Pinpoint the cell where the given text exists, returning its (x, y) midpoint coordinate. 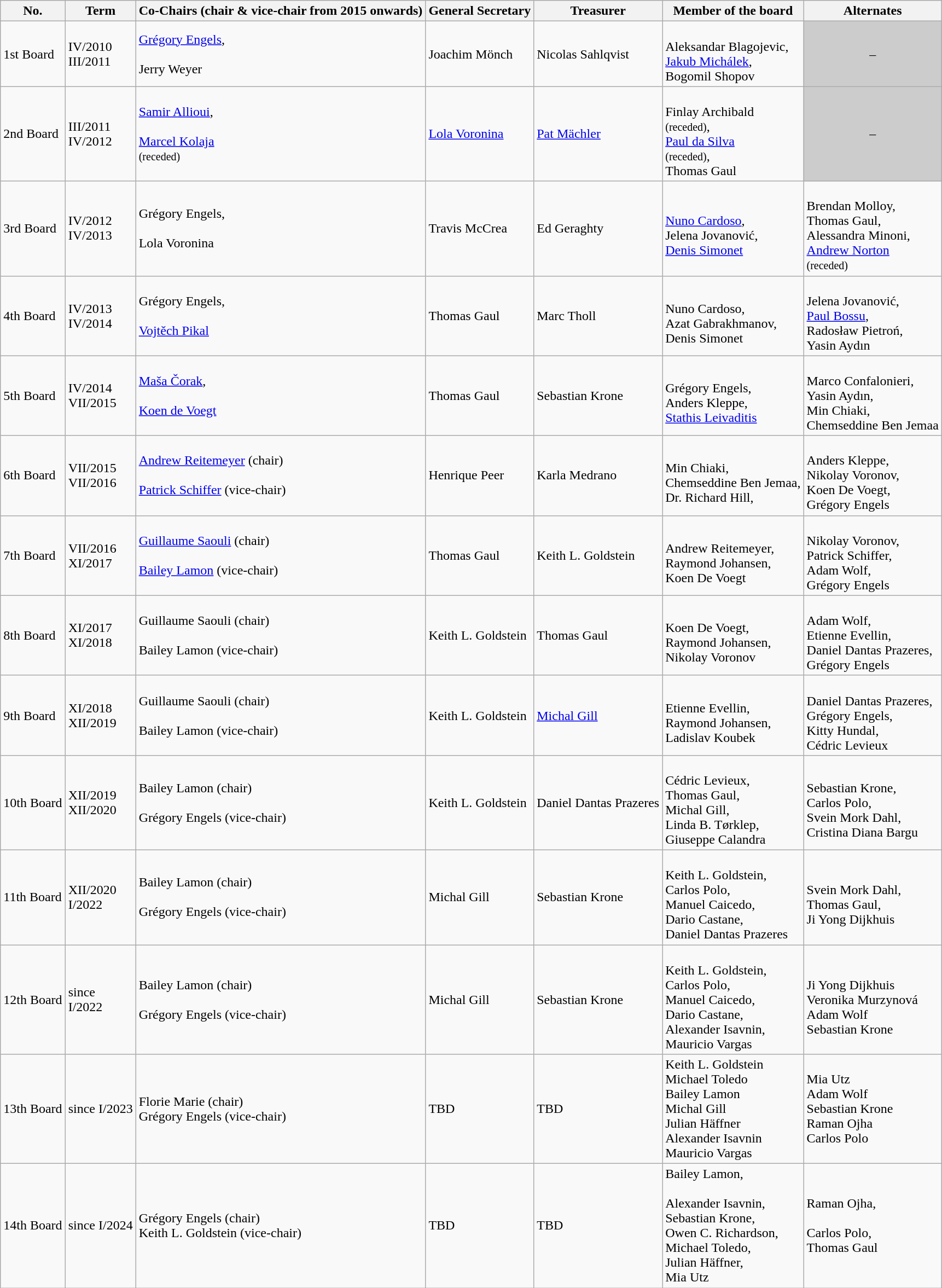
Henrique Peer (480, 475)
IV/2012IV/2013 (101, 229)
Grégory Engels, Jerry Weyer (281, 54)
Nuno Cardoso, Jelena Jovanović, Denis Simonet (733, 229)
XII/2019XII/2020 (101, 802)
Grégory Engels (chair) Keith L. Goldstein (vice-chair) (281, 1226)
Nuno Cardoso, Azat Gabrakhmanov, Denis Simonet (733, 316)
2nd Board (33, 134)
Grégory Engels, Vojtěch Pikal (281, 316)
VII/2015VII/2016 (101, 475)
No. (33, 11)
Anders Kleppe, Nikolay Voronov, Koen De Voegt, Grégory Engels (873, 475)
General Secretary (480, 11)
Etienne Evellin, Raymond Johansen, Ladislav Koubek (733, 715)
Grégory Engels, Lola Voronina (281, 229)
Cédric Levieux, Thomas Gaul, Michal Gill, Linda B. Tørklep, Giuseppe Calandra (733, 802)
Samir Allioui, Marcel Kolaja(receded) (281, 134)
IV/2010III/2011 (101, 54)
Aleksandar Blagojevic, Jakub Michálek, Bogomil Shopov (733, 54)
IV/2014VII/2015 (101, 396)
Term (101, 11)
Adam Wolf, Etienne Evellin, Daniel Dantas Prazeres, Grégory Engels (873, 635)
Finlay Archibald(receded), Paul da Silva(receded), Thomas Gaul (733, 134)
Nikolay Voronov, Patrick Schiffer, Adam Wolf, Grégory Engels (873, 555)
Daniel Dantas Prazeres (598, 802)
Joachim Mönch (480, 54)
10th Board (33, 802)
Mia Utz Adam Wolf Sebastian Krone Raman Ojha Carlos Polo (873, 1109)
9th Board (33, 715)
since I/2024 (101, 1226)
XI/2017XI/2018 (101, 635)
7th Board (33, 555)
13th Board (33, 1109)
Andrew Reitemeyer, Raymond Johansen, Koen De Voegt (733, 555)
14th Board (33, 1226)
Koen De Voegt, Raymond Johansen, Nikolay Voronov (733, 635)
4th Board (33, 316)
12th Board (33, 999)
5th Board (33, 396)
6th Board (33, 475)
Member of the board (733, 11)
Pat Mächler (598, 134)
Karla Medrano (598, 475)
Jelena Jovanović, Paul Bossu, Radosław Pietroń, Yasin Aydın (873, 316)
XII/2020I/2022 (101, 897)
IV/2013IV/2014 (101, 316)
Keith L. Goldstein, Carlos Polo, Manuel Caicedo, Dario Castane, Daniel Dantas Prazeres (733, 897)
Maša Čorak, Koen de Voegt (281, 396)
Treasurer (598, 11)
Alternates (873, 11)
Nicolas Sahlqvist (598, 54)
Bailey Lamon, Alexander Isavnin, Sebastian Krone, Owen C. Richardson, Michael Toledo, Julian Häffner, Mia Utz (733, 1226)
Min Chiaki, Chemseddine Ben Jemaa, Dr. Richard Hill, (733, 475)
Ji Yong Dijkhuis Veronika Murzynová Adam Wolf Sebastian Krone (873, 999)
3rd Board (33, 229)
Travis McCrea (480, 229)
Brendan Molloy, Thomas Gaul, Alessandra Minoni, Andrew Norton(receded) (873, 229)
VII/2016XI/2017 (101, 555)
Raman Ojha, Carlos Polo, Thomas Gaul (873, 1226)
Sebastian Krone, Carlos Polo, Svein Mork Dahl, Cristina Diana Bargu (873, 802)
XI/2018XII/2019 (101, 715)
sinceI/2022 (101, 999)
Florie Marie (chair) Grégory Engels (vice-chair) (281, 1109)
Co-Chairs (chair & vice-chair from 2015 onwards) (281, 11)
8th Board (33, 635)
since I/2023 (101, 1109)
Lola Voronina (480, 134)
III/2011IV/2012 (101, 134)
Keith L. Goldstein, Carlos Polo, Manuel Caicedo, Dario Castane, Alexander Isavnin, Mauricio Vargas (733, 999)
Marco Confalonieri, Yasin Aydın, Min Chiaki, Chemseddine Ben Jemaa (873, 396)
1st Board (33, 54)
Grégory Engels, Anders Kleppe, Stathis Leivaditis (733, 396)
Marc Tholl (598, 316)
Daniel Dantas Prazeres, Grégory Engels, Kitty Hundal, Cédric Levieux (873, 715)
Andrew Reitemeyer (chair) Patrick Schiffer (vice-chair) (281, 475)
Ed Geraghty (598, 229)
Keith L. Goldstein Michael Toledo Bailey Lamon Michal Gill Julian Häffner Alexander Isavnin Mauricio Vargas (733, 1109)
11th Board (33, 897)
Svein Mork Dahl, Thomas Gaul, Ji Yong Dijkhuis (873, 897)
